Locate the cell with the specified text and output its [X, Y] center coordinate. 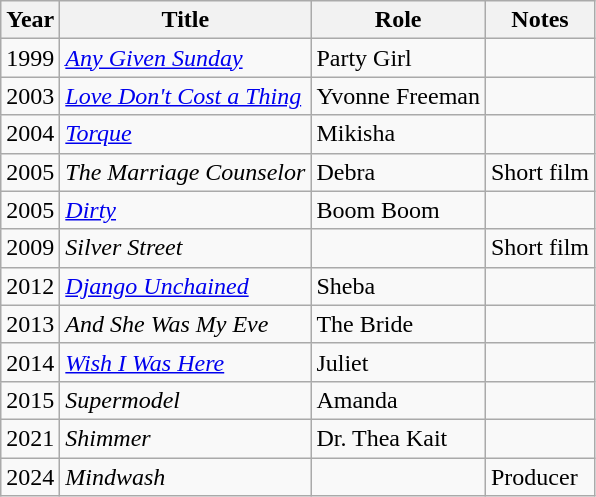
Mikisha [398, 134]
Love Don't Cost a Thing [186, 96]
Silver Street [186, 248]
2003 [30, 96]
2021 [30, 438]
Dirty [186, 210]
Yvonne Freeman [398, 96]
Shimmer [186, 438]
2024 [30, 477]
Mindwash [186, 477]
2012 [30, 286]
The Marriage Counselor [186, 172]
Sheba [398, 286]
Juliet [398, 362]
2013 [30, 324]
2015 [30, 400]
2004 [30, 134]
2014 [30, 362]
Title [186, 20]
Torque [186, 134]
Year [30, 20]
Party Girl [398, 58]
Supermodel [186, 400]
And She Was My Eve [186, 324]
Amanda [398, 400]
Any Given Sunday [186, 58]
Notes [540, 20]
The Bride [398, 324]
Django Unchained [186, 286]
Boom Boom [398, 210]
Producer [540, 477]
2009 [30, 248]
1999 [30, 58]
Role [398, 20]
Dr. Thea Kait [398, 438]
Debra [398, 172]
Wish I Was Here [186, 362]
